Pinpoint the cell where the given text exists, returning its [x, y] midpoint coordinate. 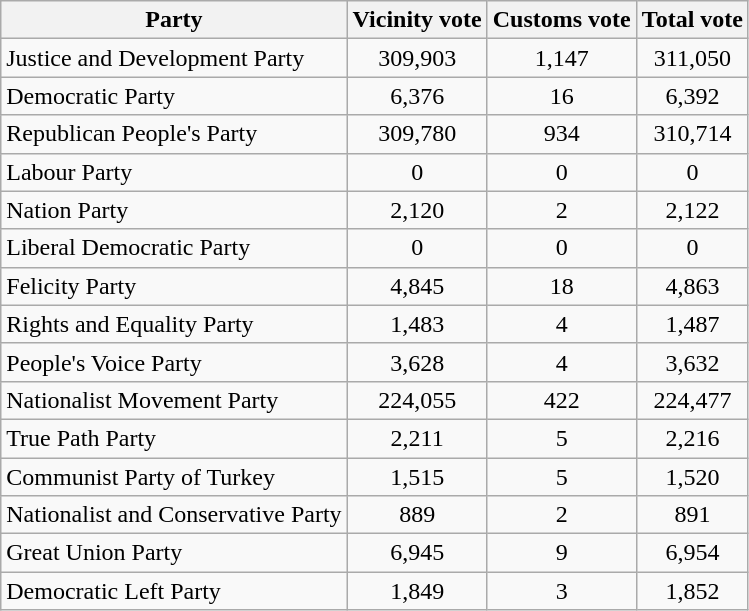
422 [562, 400]
Nation Party [174, 210]
2,120 [417, 210]
Vicinity vote [417, 20]
Nationalist Movement Party [174, 400]
Great Union Party [174, 553]
1,849 [417, 591]
Nationalist and Conservative Party [174, 515]
4,863 [692, 286]
1,852 [692, 591]
1,147 [562, 58]
2,211 [417, 438]
934 [562, 134]
1,487 [692, 324]
311,050 [692, 58]
Democratic Party [174, 96]
309,903 [417, 58]
310,714 [692, 134]
Labour Party [174, 172]
1,483 [417, 324]
309,780 [417, 134]
Rights and Equality Party [174, 324]
1,520 [692, 477]
6,954 [692, 553]
224,477 [692, 400]
4,845 [417, 286]
Party [174, 20]
3,632 [692, 362]
2,122 [692, 210]
3 [562, 591]
3,628 [417, 362]
6,392 [692, 96]
Republican People's Party [174, 134]
Communist Party of Turkey [174, 477]
9 [562, 553]
Democratic Left Party [174, 591]
6,376 [417, 96]
18 [562, 286]
Felicity Party [174, 286]
Customs vote [562, 20]
6,945 [417, 553]
True Path Party [174, 438]
Justice and Development Party [174, 58]
16 [562, 96]
People's Voice Party [174, 362]
Total vote [692, 20]
1,515 [417, 477]
2,216 [692, 438]
224,055 [417, 400]
Liberal Democratic Party [174, 248]
891 [692, 515]
889 [417, 515]
